Search for the cell housing the specified text and yield its (x, y) center coordinate. 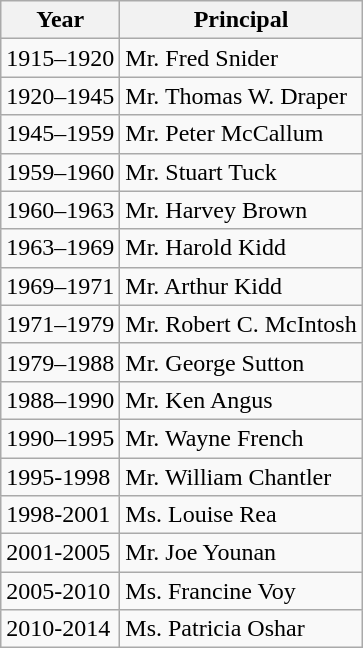
Mr. Fred Snider (241, 58)
2010-2014 (60, 629)
Year (60, 20)
Mr. Thomas W. Draper (241, 96)
1920–1945 (60, 96)
1915–1920 (60, 58)
1971–1979 (60, 324)
1995-1998 (60, 477)
Mr. Wayne French (241, 438)
1979–1988 (60, 362)
1960–1963 (60, 210)
Mr. Harvey Brown (241, 210)
Principal (241, 20)
Mr. Peter McCallum (241, 134)
Mr. Ken Angus (241, 400)
2001-2005 (60, 553)
1959–1960 (60, 172)
Ms. Louise Rea (241, 515)
Mr. Robert C. McIntosh (241, 324)
1945–1959 (60, 134)
Mr. Joe Younan (241, 553)
1969–1971 (60, 286)
Mr. Arthur Kidd (241, 286)
Ms. Patricia Oshar (241, 629)
Mr. William Chantler (241, 477)
Mr. Stuart Tuck (241, 172)
1990–1995 (60, 438)
Ms. Francine Voy (241, 591)
Mr. Harold Kidd (241, 248)
Mr. George Sutton (241, 362)
1998-2001 (60, 515)
2005-2010 (60, 591)
1988–1990 (60, 400)
1963–1969 (60, 248)
